Pinpoint the cell where the given text exists, returning its [X, Y] midpoint coordinate. 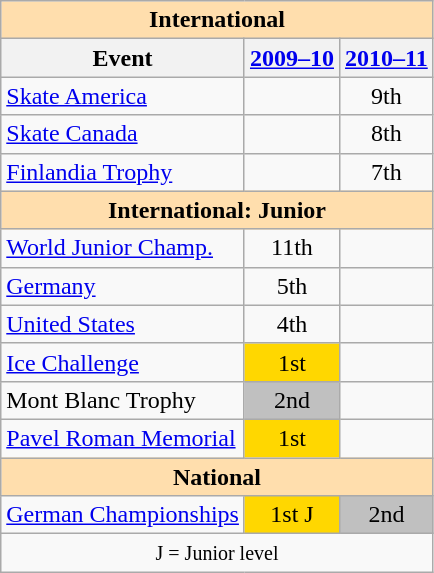
National [218, 477]
2010–11 [387, 58]
2009–10 [292, 58]
Germany [123, 286]
8th [387, 134]
Skate America [123, 96]
German Championships [123, 515]
5th [292, 286]
Pavel Roman Memorial [123, 438]
Skate Canada [123, 134]
11th [292, 248]
World Junior Champ. [123, 248]
1st J [292, 515]
Ice Challenge [123, 362]
Event [123, 58]
International: Junior [218, 210]
J = Junior level [218, 553]
9th [387, 96]
7th [387, 172]
4th [292, 324]
Finlandia Trophy [123, 172]
Mont Blanc Trophy [123, 400]
International [218, 20]
United States [123, 324]
